Search for the cell housing the specified text and yield its (X, Y) center coordinate. 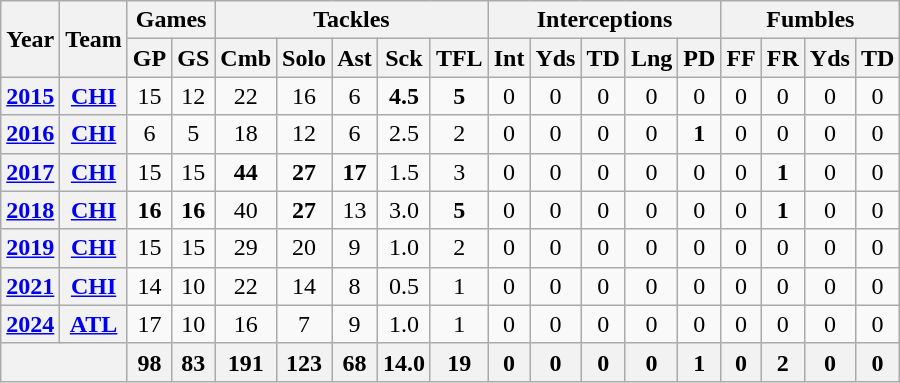
Team (94, 39)
GS (194, 58)
Cmb (246, 58)
Sck (404, 58)
18 (246, 134)
Fumbles (810, 20)
123 (304, 362)
2016 (30, 134)
0.5 (404, 286)
2024 (30, 324)
191 (246, 362)
14.0 (404, 362)
8 (355, 286)
GP (149, 58)
1.5 (404, 172)
44 (246, 172)
ATL (94, 324)
Int (509, 58)
68 (355, 362)
2018 (30, 210)
20 (304, 248)
2021 (30, 286)
Year (30, 39)
98 (149, 362)
2015 (30, 96)
FF (741, 58)
Ast (355, 58)
2.5 (404, 134)
4.5 (404, 96)
29 (246, 248)
2019 (30, 248)
7 (304, 324)
Games (170, 20)
40 (246, 210)
13 (355, 210)
83 (194, 362)
2017 (30, 172)
Lng (651, 58)
FR (782, 58)
Tackles (352, 20)
Interceptions (604, 20)
3.0 (404, 210)
TFL (459, 58)
PD (700, 58)
Solo (304, 58)
3 (459, 172)
19 (459, 362)
